Provide the (x, y) coordinate of the cell's center where the given text is located.  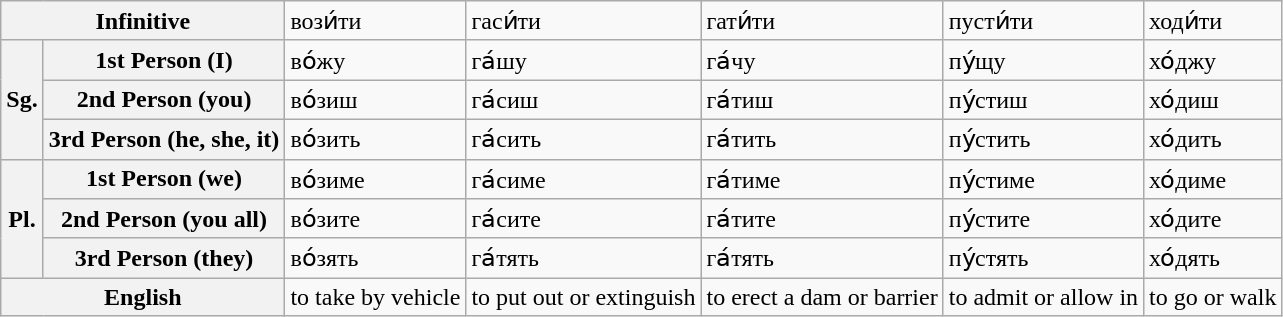
вози́ти (376, 21)
га́тите (822, 219)
Sg. (22, 100)
ходи́ти (1213, 21)
во́зите (376, 219)
to go or walk (1213, 297)
гати́ти (822, 21)
1st Person (I) (164, 60)
хо́диме (1213, 179)
во́зиме (376, 179)
3rd Person (they) (164, 258)
во́жу (376, 60)
пу́стять (1043, 258)
пу́стиш (1043, 100)
3rd Person (he, she, it) (164, 139)
2nd Person (you) (164, 100)
га́чу (822, 60)
2nd Person (you all) (164, 219)
хо́дите (1213, 219)
га́тиме (822, 179)
to take by vehicle (376, 297)
Pl. (22, 218)
пу́стить (1043, 139)
пусти́ти (1043, 21)
га́симе (584, 179)
хо́джу (1213, 60)
to put out or extinguish (584, 297)
во́зиш (376, 100)
пу́стиме (1043, 179)
хо́дить (1213, 139)
га́тиш (822, 100)
хо́дять (1213, 258)
га́тить (822, 139)
пу́щу (1043, 60)
to admit or allow in (1043, 297)
пу́стите (1043, 219)
хо́диш (1213, 100)
га́сите (584, 219)
1st Person (we) (164, 179)
во́зять (376, 258)
га́сить (584, 139)
га́сиш (584, 100)
Infinitive (143, 21)
га́шу (584, 60)
гаси́ти (584, 21)
English (143, 297)
to erect a dam or barrier (822, 297)
во́зить (376, 139)
